For the text-containing cell, return its midpoint in (X, Y) coordinate format. 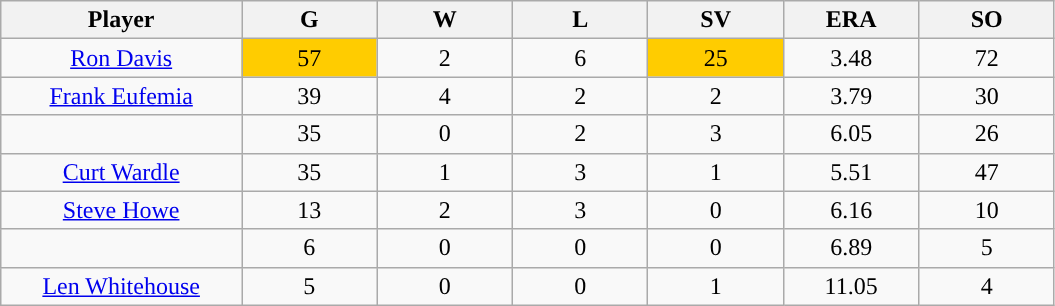
39 (310, 96)
Curt Wardle (122, 172)
Ron Davis (122, 58)
Player (122, 20)
30 (987, 96)
11.05 (850, 286)
W (444, 20)
Len Whitehouse (122, 286)
ERA (850, 20)
47 (987, 172)
57 (310, 58)
5.51 (850, 172)
L (580, 20)
3.79 (850, 96)
SO (987, 20)
6.05 (850, 134)
Frank Eufemia (122, 96)
6.16 (850, 210)
G (310, 20)
13 (310, 210)
Steve Howe (122, 210)
72 (987, 58)
SV (716, 20)
26 (987, 134)
10 (987, 210)
6.89 (850, 248)
25 (716, 58)
3.48 (850, 58)
